Return the (X, Y) coordinate for the center point of the cell that contains the specified text.  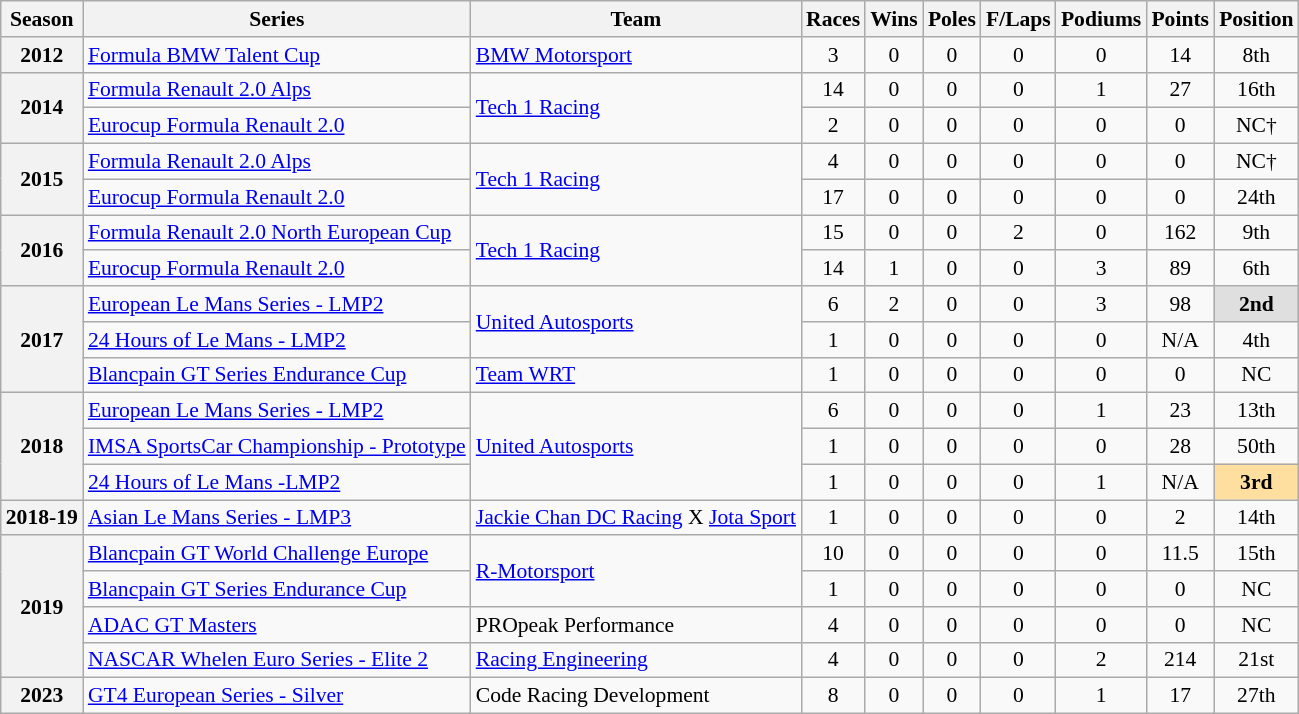
89 (1180, 269)
2012 (42, 55)
2018-19 (42, 518)
Code Racing Development (636, 696)
Wins (894, 19)
214 (1180, 660)
Team (636, 19)
2018 (42, 446)
11.5 (1180, 554)
Racing Engineering (636, 660)
3rd (1256, 482)
Formula BMW Talent Cup (277, 55)
24 Hours of Le Mans - LMP2 (277, 340)
4th (1256, 340)
6th (1256, 269)
27 (1180, 90)
2016 (42, 250)
14th (1256, 518)
24 Hours of Le Mans -LMP2 (277, 482)
23 (1180, 411)
R-Motorsport (636, 572)
F/Laps (1018, 19)
Blancpain GT World Challenge Europe (277, 554)
NASCAR Whelen Euro Series - Elite 2 (277, 660)
PROpeak Performance (636, 625)
2023 (42, 696)
10 (833, 554)
15th (1256, 554)
16th (1256, 90)
Team WRT (636, 375)
Position (1256, 19)
Races (833, 19)
ADAC GT Masters (277, 625)
2014 (42, 108)
27th (1256, 696)
13th (1256, 411)
Poles (952, 19)
Podiums (1102, 19)
Jackie Chan DC Racing X Jota Sport (636, 518)
2019 (42, 607)
21st (1256, 660)
2017 (42, 340)
162 (1180, 233)
BMW Motorsport (636, 55)
24th (1256, 197)
GT4 European Series - Silver (277, 696)
Season (42, 19)
Points (1180, 19)
9th (1256, 233)
15 (833, 233)
98 (1180, 304)
50th (1256, 447)
2015 (42, 180)
IMSA SportsCar Championship - Prototype (277, 447)
Asian Le Mans Series - LMP3 (277, 518)
28 (1180, 447)
8th (1256, 55)
8 (833, 696)
Series (277, 19)
Formula Renault 2.0 North European Cup (277, 233)
2nd (1256, 304)
